From the cell containing the given text, extract its center point as (X, Y) coordinate. 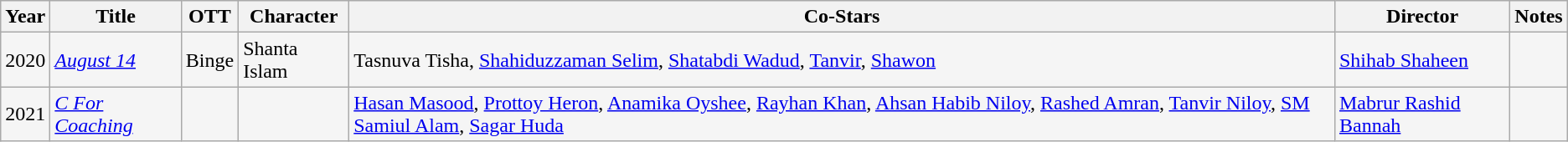
Character (294, 17)
Mabrur Rashid Bannah (1422, 114)
Co-Stars (843, 17)
August 14 (116, 60)
2021 (25, 114)
Binge (209, 60)
Shihab Shaheen (1422, 60)
Tasnuva Tisha, Shahiduzzaman Selim, Shatabdi Wadud, Tanvir, Shawon (843, 60)
2020 (25, 60)
C For Coaching (116, 114)
OTT (209, 17)
Year (25, 17)
Title (116, 17)
Notes (1539, 17)
Director (1422, 17)
Shanta Islam (294, 60)
Hasan Masood, Prottoy Heron, Anamika Oyshee, Rayhan Khan, Ahsan Habib Niloy, Rashed Amran, Tanvir Niloy, SM Samiul Alam, Sagar Huda (843, 114)
